Capture the cell that displays the provided text and extract its (X, Y) central coordinate. 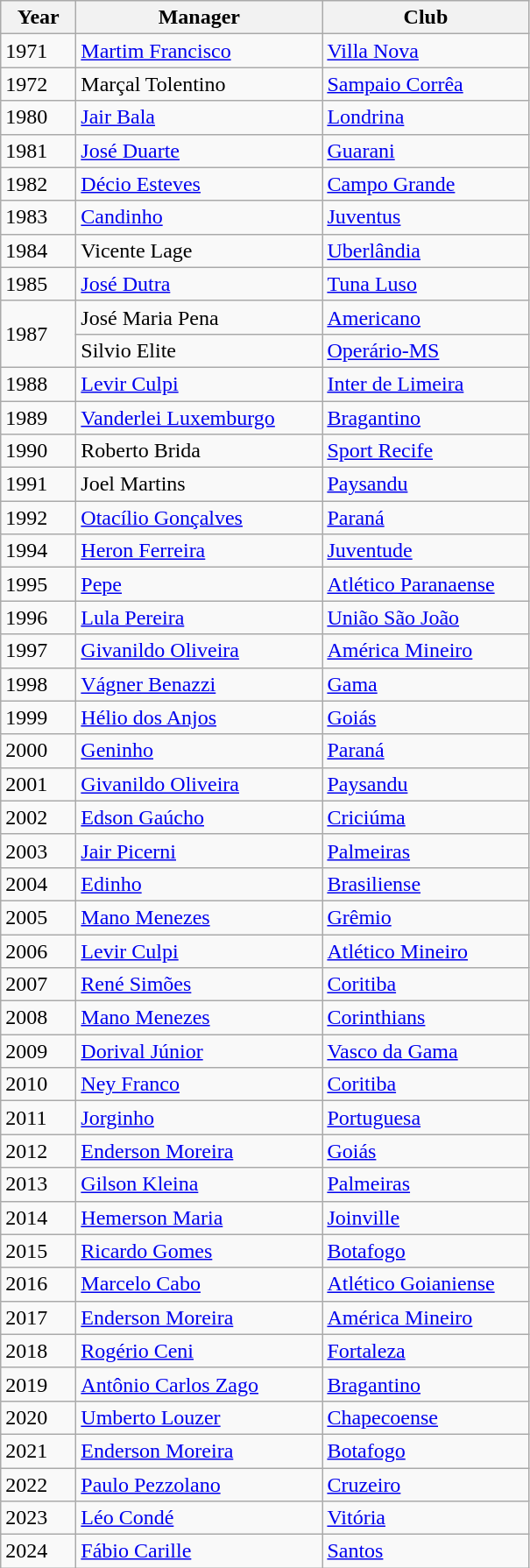
Portuguesa (426, 1118)
Grêmio (426, 917)
2019 (39, 1384)
José Maria Pena (200, 317)
Sampaio Corrêa (426, 84)
Rogério Ceni (200, 1351)
2012 (39, 1151)
Guarani (426, 151)
2001 (39, 784)
Santos (426, 1551)
2020 (39, 1417)
1998 (39, 684)
2022 (39, 1485)
Hemerson Maria (200, 1218)
Otacílio Gonçalves (200, 518)
Cruzeiro (426, 1485)
2023 (39, 1518)
1997 (39, 651)
Dorival Júnior (200, 1051)
2011 (39, 1118)
Ricardo Gomes (200, 1251)
Vágner Benazzi (200, 684)
Brasiliense (426, 884)
Marcelo Cabo (200, 1284)
José Dutra (200, 284)
Edson Gaúcho (200, 817)
Vitória (426, 1518)
Atlético Paranaense (426, 584)
1982 (39, 184)
2014 (39, 1218)
Villa Nova (426, 51)
1994 (39, 551)
2010 (39, 1084)
Chapecoense (426, 1417)
Tuna Luso (426, 284)
1989 (39, 418)
Antônio Carlos Zago (200, 1384)
Club (426, 18)
2004 (39, 884)
Inter de Limeira (426, 384)
Martim Francisco (200, 51)
Jair Picerni (200, 851)
Vanderlei Luxemburgo (200, 418)
Edinho (200, 884)
1995 (39, 584)
1987 (39, 334)
Geninho (200, 751)
1981 (39, 151)
Operário-MS (426, 350)
Joinville (426, 1218)
Atlético Mineiro (426, 950)
2013 (39, 1184)
1971 (39, 51)
1991 (39, 484)
Juventude (426, 551)
Vasco da Gama (426, 1051)
1990 (39, 451)
2017 (39, 1317)
Juventus (426, 217)
Campo Grande (426, 184)
Americano (426, 317)
Fábio Carille (200, 1551)
Marçal Tolentino (200, 84)
2018 (39, 1351)
Vicente Lage (200, 251)
Criciúma (426, 817)
1988 (39, 384)
Jair Bala (200, 117)
1985 (39, 284)
Jorginho (200, 1118)
2015 (39, 1251)
José Duarte (200, 151)
Sport Recife (426, 451)
Year (39, 18)
Hélio dos Anjos (200, 717)
2016 (39, 1284)
Décio Esteves (200, 184)
Atlético Goianiense (426, 1284)
Roberto Brida (200, 451)
Léo Condé (200, 1518)
2009 (39, 1051)
Joel Martins (200, 484)
Pepe (200, 584)
2003 (39, 851)
1980 (39, 117)
Umberto Louzer (200, 1417)
Fortaleza (426, 1351)
Ney Franco (200, 1084)
2002 (39, 817)
Corinthians (426, 1018)
1972 (39, 84)
Silvio Elite (200, 350)
René Simões (200, 985)
2007 (39, 985)
Heron Ferreira (200, 551)
1992 (39, 518)
2008 (39, 1018)
Gama (426, 684)
1996 (39, 618)
Lula Pereira (200, 618)
Paulo Pezzolano (200, 1485)
2021 (39, 1451)
Londrina (426, 117)
Candinho (200, 217)
2006 (39, 950)
1983 (39, 217)
1999 (39, 717)
2005 (39, 917)
2000 (39, 751)
1984 (39, 251)
Uberlândia (426, 251)
Manager (200, 18)
2024 (39, 1551)
Gilson Kleina (200, 1184)
União São João (426, 618)
